Capture the cell that displays the provided text and extract its [X, Y] central coordinate. 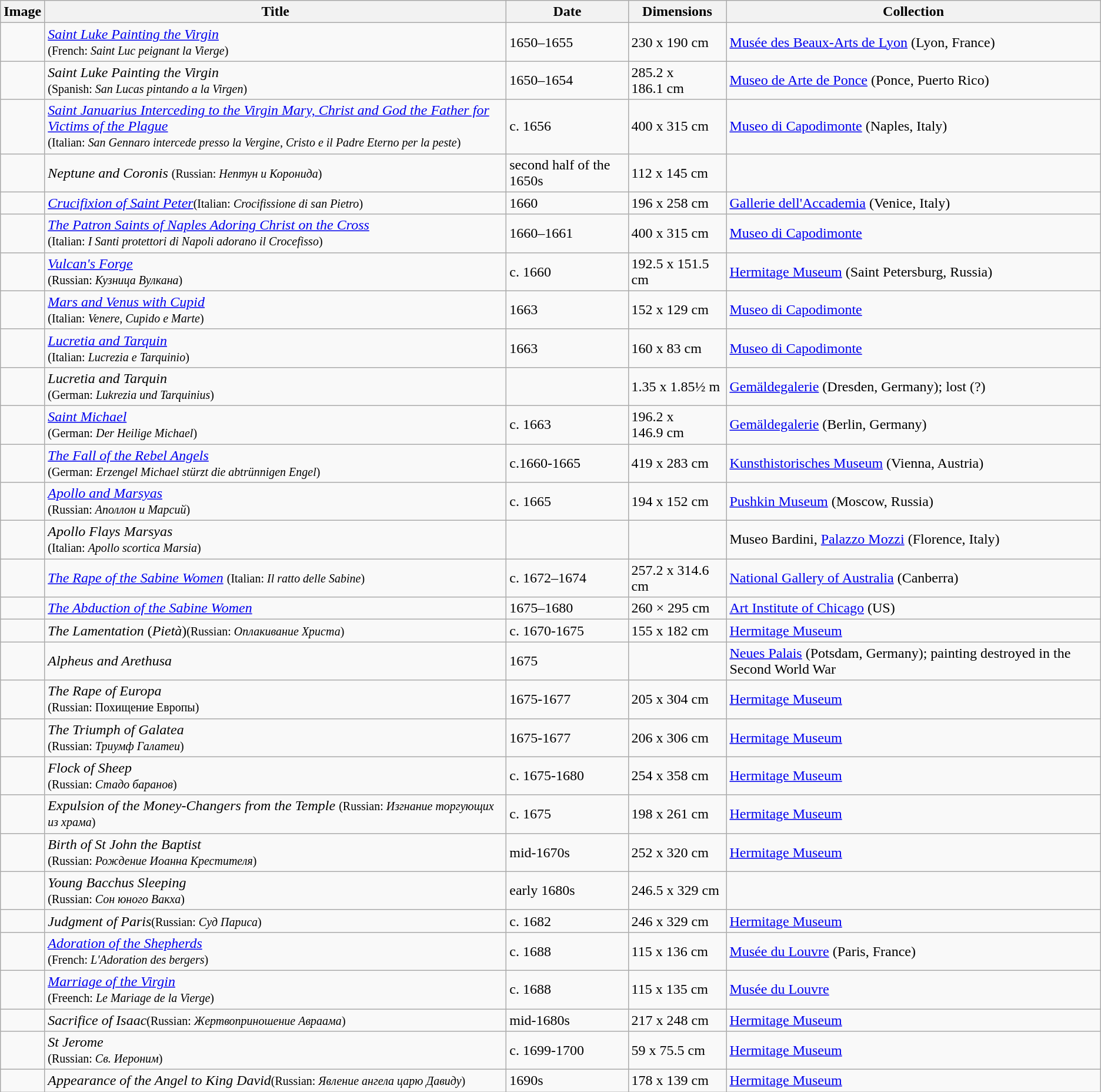
1.35 x 1.85½ m [678, 386]
196 x 258 cm [678, 203]
c. 1665 [567, 501]
115 x 136 cm [678, 951]
mid-1670s [567, 852]
The Abduction of the Sabine Women [275, 608]
Saint Luke Painting the Virgin (French: Saint Luc peignant la Vierge) [275, 42]
c. 1672–1674 [567, 578]
Date [567, 12]
Title [275, 12]
c. 1675-1680 [567, 775]
Alpheus and Arethusa [275, 661]
194 x 152 cm [678, 501]
Art Institute of Chicago (US) [913, 608]
Flock of Sheep (Russian: Стадо баранов) [275, 775]
419 x 283 cm [678, 462]
Apollo Flays Marsyas (Italian: Apollo scortica Marsia) [275, 540]
1650–1654 [567, 80]
115 x 135 cm [678, 990]
Saint Michael (German: Der Heilige Michael) [275, 425]
252 x 320 cm [678, 852]
Collection [913, 12]
254 x 358 cm [678, 775]
Musée du Louvre (Paris, France) [913, 951]
Museo Bardini, Palazzo Mozzi (Florence, Italy) [913, 540]
Gallerie dell'Accademia (Venice, Italy) [913, 203]
c. 1670-1675 [567, 631]
c. 1656 [567, 126]
246 x 329 cm [678, 921]
Birth of St John the Baptist (Russian: Рождение Иоанна Крестителя) [275, 852]
112 x 145 cm [678, 173]
178 х 139 cm [678, 1081]
Museo di Capodimonte (Naples, Italy) [913, 126]
246.5 x 329 cm [678, 891]
206 x 306 cm [678, 738]
198 x 261 cm [678, 814]
217 х 248 cm [678, 1020]
Adoration of the Shepherds(French: L'Adoration des bergers) [275, 951]
Hermitage Museum (Saint Petersburg, Russia) [913, 272]
59 x 75.5 cm [678, 1051]
Pushkin Museum (Moscow, Russia) [913, 501]
Lucretia and Tarquin (German: Lukrezia und Tarquinius) [275, 386]
The Patron Saints of Naples Adoring Christ on the Cross (Italian: I Santi protettori di Napoli adorano il Crocefisso) [275, 233]
Musée du Louvre [913, 990]
Image [22, 12]
Judgment of Paris(Russian: Суд Париса) [275, 921]
155 x 182 cm [678, 631]
c. 1660 [567, 272]
Expulsion of the Money-Changers from the Temple (Russian: Изгнание торгующих из храма) [275, 814]
1675 [567, 661]
c. 1699-1700 [567, 1051]
Apollo and Marsyas (Russian: Аполлон и Марсий) [275, 501]
1660–1661 [567, 233]
196.2 x 146.9 cm [678, 425]
second half of the 1650s [567, 173]
St Jerome(Russian: Св. Иероним) [275, 1051]
Marriage of the Virgin(Freench: Le Mariage de la Vierge) [275, 990]
Gemäldegalerie (Berlin, Germany) [913, 425]
The Rape of the Sabine Women (Italian: Il ratto delle Sabine) [275, 578]
152 x 129 cm [678, 309]
Neptune and Сoronis (Russian: Нептун и Коронида) [275, 173]
The Rape of Europa(Russian: Похищение Европы) [275, 699]
Lucretia and Tarquin (Italian: Lucrezia e Tarquinio) [275, 348]
Appearance of the Angel to King David(Russian: Явление ангела царю Давиду) [275, 1081]
Mars and Venus with Cupid (Italian: Venere, Cupido e Marte) [275, 309]
160 x 83 cm [678, 348]
230 x 190 cm [678, 42]
Dimensions [678, 12]
1690s [567, 1081]
1675–1680 [567, 608]
c.1660-1665 [567, 462]
Sacrifice of Isaac(Russian: Жертвоприношение Авраама) [275, 1020]
early 1680s [567, 891]
c. 1663 [567, 425]
257.2 x 314.6 cm [678, 578]
Saint Luke Painting the Virgin (Spanish: San Lucas pintando a la Virgen) [275, 80]
The Triumph of Galatea(Russian: Триумф Галатеи) [275, 738]
Kunsthistorisches Museum (Vienna, Austria) [913, 462]
c. 1675 [567, 814]
1650–1655 [567, 42]
1660 [567, 203]
260 × 295 cm [678, 608]
The Fall of the Rebel Angels (German: Erzengel Michael stürzt die abtrünnigen Engel) [275, 462]
c. 1682 [567, 921]
285.2 x 186.1 cm [678, 80]
Museo de Arte de Ponce (Ponce, Puerto Rico) [913, 80]
Gemäldegalerie (Dresden, Germany); lost (?) [913, 386]
Young Bacchus Sleeping (Russian: Сон юного Вакха) [275, 891]
mid-1680s [567, 1020]
Crucifixion of Saint Peter(Italian: Crocifissione di san Pietro) [275, 203]
The Lamentation (Pietà)(Russian: Оплакивание Христа) [275, 631]
National Gallery of Australia (Canberra) [913, 578]
Musée des Beaux-Arts de Lyon (Lyon, France) [913, 42]
192.5 x 151.5 cm [678, 272]
Vulcan's Forge(Russian: Кузница Вулкана) [275, 272]
Neues Palais (Potsdam, Germany); painting destroyed in the Second World War [913, 661]
205 x 304 cm [678, 699]
